Determine the [x, y] coordinate at the center of the cell enclosing the given text.  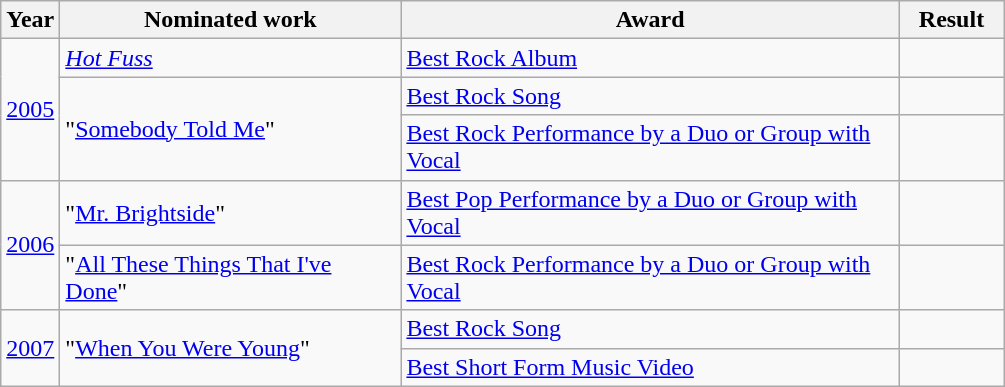
2007 [30, 348]
Award [650, 20]
2006 [30, 245]
2005 [30, 110]
"Mr. Brightside" [230, 212]
Year [30, 20]
Best Pop Performance by a Duo or Group with Vocal [650, 212]
Best Short Form Music Video [650, 367]
Hot Fuss [230, 58]
"All These Things That I've Done" [230, 278]
"When You Were Young" [230, 348]
"Somebody Told Me" [230, 128]
Result [951, 20]
Nominated work [230, 20]
Best Rock Album [650, 58]
